Search for the cell housing the specified text and yield its (x, y) center coordinate. 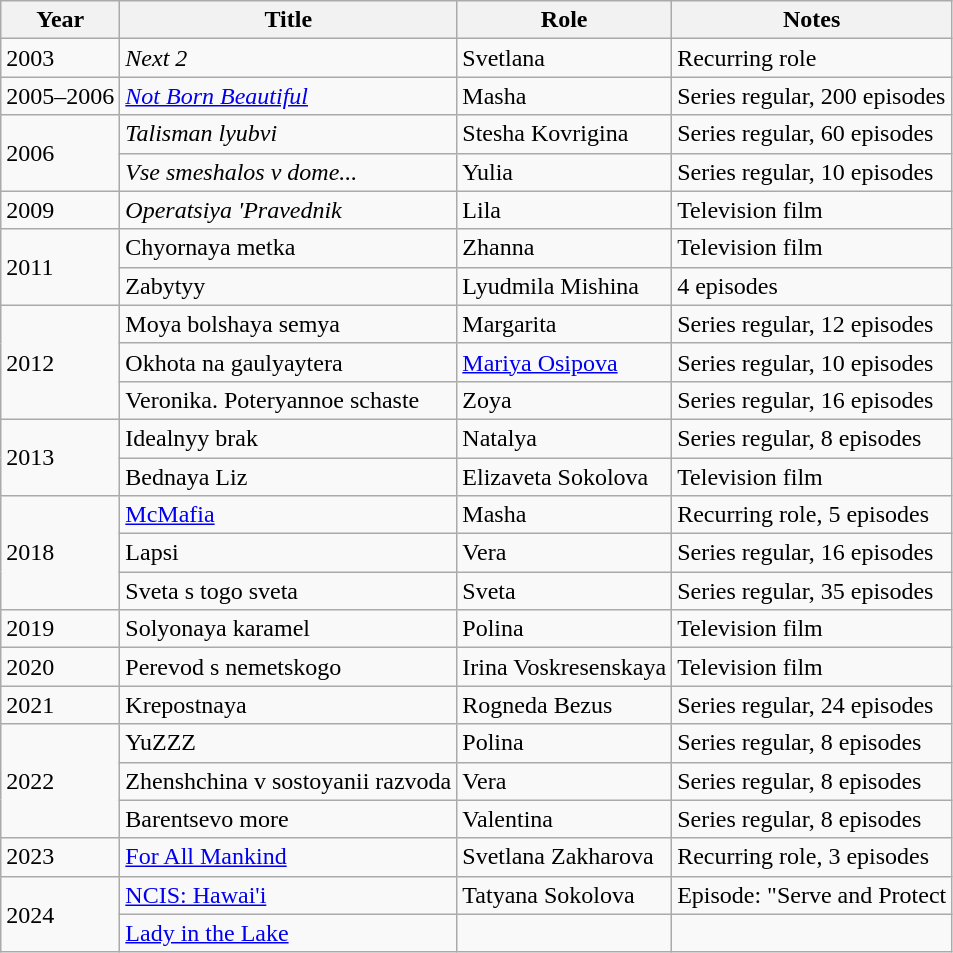
Vse smeshalos v dome... (288, 172)
2012 (60, 362)
Barentsevo more (288, 819)
2021 (60, 705)
2022 (60, 781)
2020 (60, 667)
2013 (60, 457)
McMafia (288, 515)
Chyornaya metka (288, 248)
Sveta (564, 591)
Veronika. Poteryannoe schaste (288, 400)
Mariya Osipova (564, 362)
Elizaveta Sokolova (564, 477)
NCIS: Hawai'i (288, 895)
Recurring role (812, 58)
Zhenshchina v sostoyanii razvoda (288, 781)
For All Mankind (288, 857)
Series regular, 200 episodes (812, 96)
Operatsiya 'Pravednik (288, 210)
Title (288, 20)
YuZZZ (288, 743)
Year (60, 20)
Svetlana Zakharova (564, 857)
Tatyana Sokolova (564, 895)
Lyudmila Mishina (564, 286)
Notes (812, 20)
2003 (60, 58)
Rogneda Bezus (564, 705)
Recurring role, 5 episodes (812, 515)
2006 (60, 153)
Recurring role, 3 episodes (812, 857)
Krepostnaya (288, 705)
2018 (60, 553)
Solyonaya karamel (288, 629)
Valentina (564, 819)
Perevod s nemetskogo (288, 667)
Stesha Kovrigina (564, 134)
Series regular, 60 episodes (812, 134)
Zoya (564, 400)
Svetlana (564, 58)
2019 (60, 629)
Zhanna (564, 248)
Episode: "Serve and Protect (812, 895)
Natalya (564, 438)
Yulia (564, 172)
Lady in the Lake (288, 933)
Series regular, 35 episodes (812, 591)
Next 2 (288, 58)
Okhota na gaulyaytera (288, 362)
Series regular, 12 episodes (812, 324)
Role (564, 20)
Idealnyy brak (288, 438)
Talisman lyubvi (288, 134)
4 episodes (812, 286)
2024 (60, 914)
Not Born Beautiful (288, 96)
Irina Voskresenskaya (564, 667)
2011 (60, 267)
2005–2006 (60, 96)
Series regular, 24 episodes (812, 705)
Sveta s togo sveta (288, 591)
2009 (60, 210)
Bednaya Liz (288, 477)
Moya bolshaya semya (288, 324)
2023 (60, 857)
Lila (564, 210)
Margarita (564, 324)
Lapsi (288, 553)
Zabytyy (288, 286)
